Return [X, Y] of the center of cell containing provided text 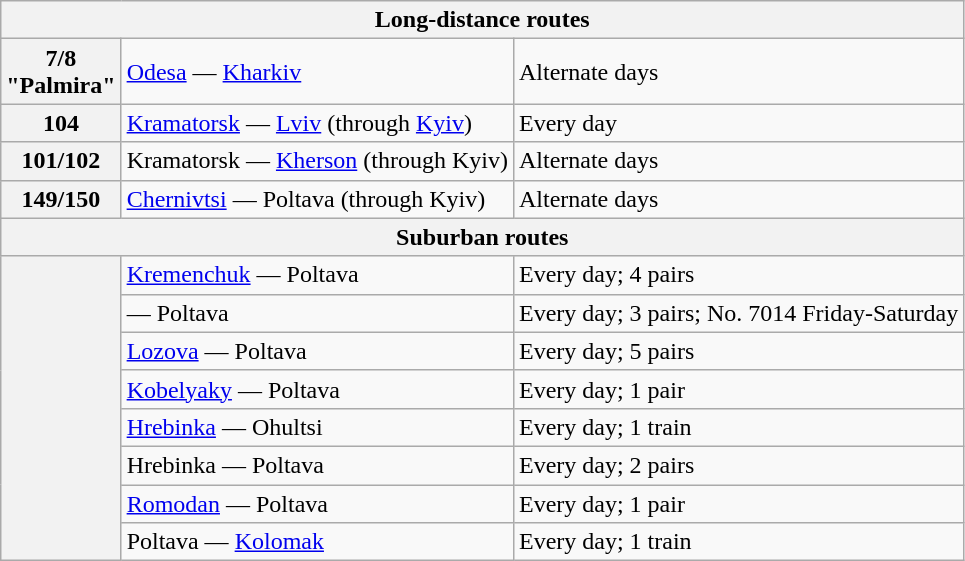
Chernivtsi — Poltava (through Kyiv) [317, 199]
Hrebinka — Ohultsi [317, 427]
— Poltava [317, 313]
Kramatorsk — Kherson (through Kyiv) [317, 161]
Every day; 4 pairs [738, 275]
Lozova — Poltava [317, 351]
7/8"Palmira" [61, 72]
Every day; 2 pairs [738, 465]
101/102 [61, 161]
Suburban routes [482, 237]
Every day; 3 pairs; No. 7014 Friday-Saturday [738, 313]
Kramatorsk — Lviv (through Kyiv) [317, 123]
Kobelyaky — Poltava [317, 389]
Romodan — Poltava [317, 503]
Hrebinka — Poltava [317, 465]
149/150 [61, 199]
Every day; 5 pairs [738, 351]
Odesa — Kharkiv [317, 72]
104 [61, 123]
Long-distance routes [482, 20]
Kremenchuk — Poltava [317, 275]
Poltava — Kolomak [317, 542]
Every day [738, 123]
